Search for the cell housing the specified text and yield its [x, y] center coordinate. 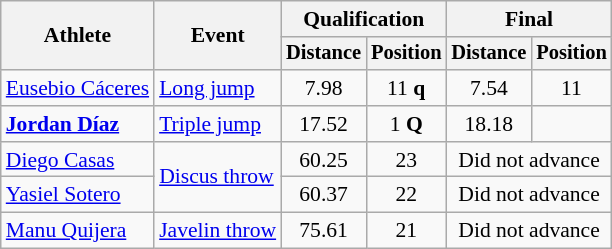
21 [406, 231]
11 q [406, 88]
Eusebio Cáceres [78, 88]
22 [406, 195]
18.18 [488, 124]
7.54 [488, 88]
23 [406, 160]
Event [218, 36]
Manu Quijera [78, 231]
Athlete [78, 36]
Javelin throw [218, 231]
Jordan Díaz [78, 124]
Discus throw [218, 178]
75.61 [324, 231]
Long jump [218, 88]
Diego Casas [78, 160]
1 Q [406, 124]
11 [571, 88]
60.25 [324, 160]
Yasiel Sotero [78, 195]
7.98 [324, 88]
Final [528, 19]
60.37 [324, 195]
Triple jump [218, 124]
Qualification [364, 19]
17.52 [324, 124]
